For the text-containing cell, return its midpoint in (x, y) coordinate format. 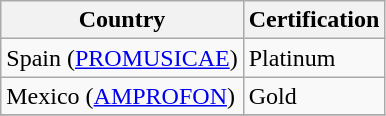
Country (122, 20)
Mexico (AMPROFON) (122, 96)
Platinum (314, 58)
Gold (314, 96)
Spain (PROMUSICAE) (122, 58)
Certification (314, 20)
